From the cell containing the given text, extract its center point as (X, Y) coordinate. 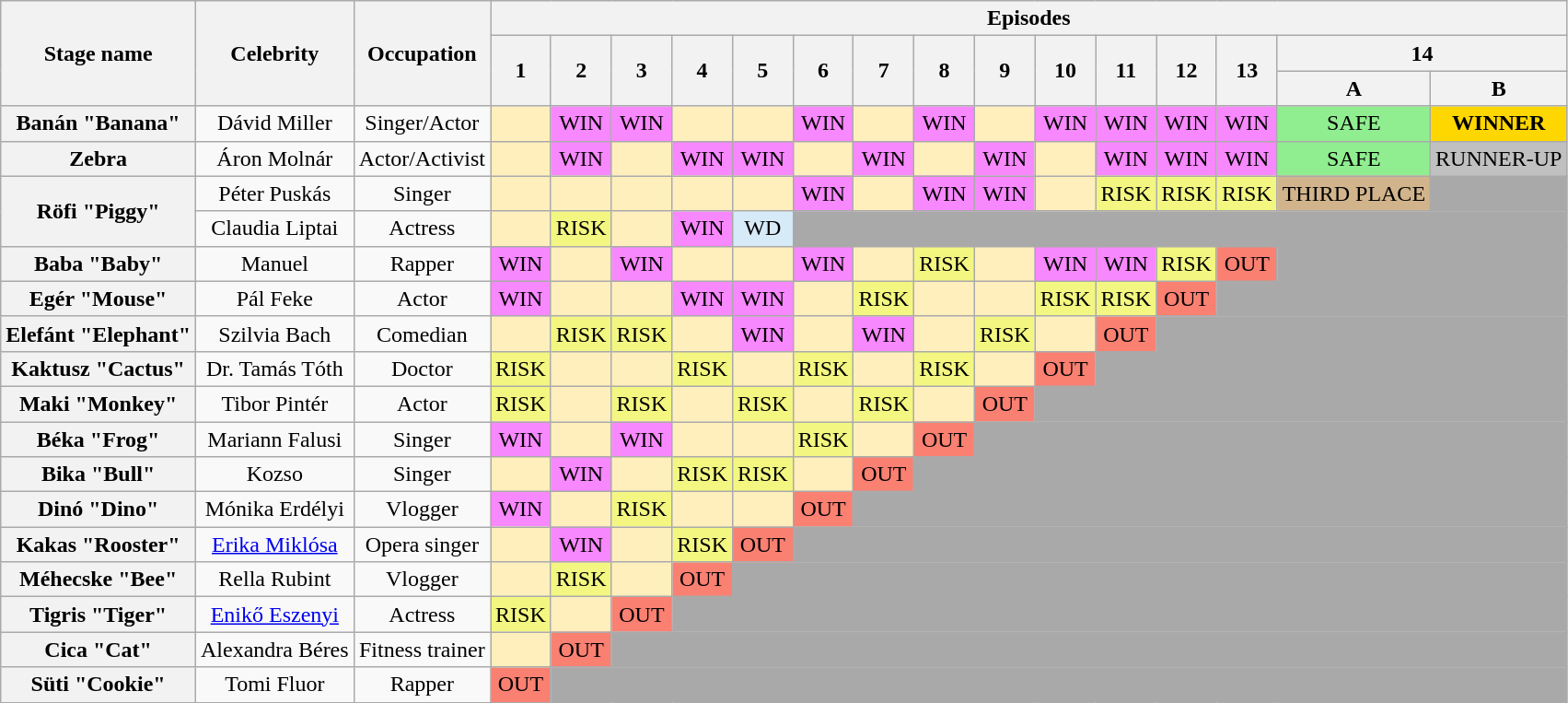
Zebra (99, 158)
WD (762, 228)
Dr. Tamás Tóth (274, 369)
A (1353, 88)
Stage name (99, 53)
Enikő Eszenyi (274, 615)
7 (884, 71)
B (1499, 88)
Bika "Bull" (99, 475)
Kaktusz "Cactus" (99, 369)
12 (1187, 71)
Tigris "Tiger" (99, 615)
14 (1422, 53)
Claudia Liptai (274, 228)
Actor/Activist (422, 158)
Süti "Cookie" (99, 685)
Röfi "Piggy" (99, 211)
Manuel (274, 264)
Erika Miklósa (274, 545)
Opera singer (422, 545)
Kakas "Rooster" (99, 545)
Banán "Banana" (99, 123)
Maki "Monkey" (99, 404)
THIRD PLACE (1353, 193)
13 (1247, 71)
Dávid Miller (274, 123)
5 (762, 71)
8 (945, 71)
Béka "Frog" (99, 439)
RUNNER-UP (1499, 158)
Baba "Baby" (99, 264)
Mónika Erdélyi (274, 510)
Singer/Actor (422, 123)
Kozso (274, 475)
9 (1005, 71)
11 (1126, 71)
Alexandra Béres (274, 650)
1 (521, 71)
WINNER (1499, 123)
Méhecske "Bee" (99, 580)
Péter Puskás (274, 193)
Rella Rubint (274, 580)
Áron Molnár (274, 158)
Episodes (1029, 18)
10 (1065, 71)
Szilvia Bach (274, 334)
4 (703, 71)
Celebrity (274, 53)
Fitness trainer (422, 650)
Tomi Fluor (274, 685)
Cica "Cat" (99, 650)
6 (823, 71)
Occupation (422, 53)
3 (642, 71)
Comedian (422, 334)
Mariann Falusi (274, 439)
Elefánt "Elephant" (99, 334)
Doctor (422, 369)
Egér "Mouse" (99, 299)
2 (581, 71)
Pál Feke (274, 299)
Dinó "Dino" (99, 510)
Tibor Pintér (274, 404)
